Capture the cell that displays the provided text and extract its (x, y) central coordinate. 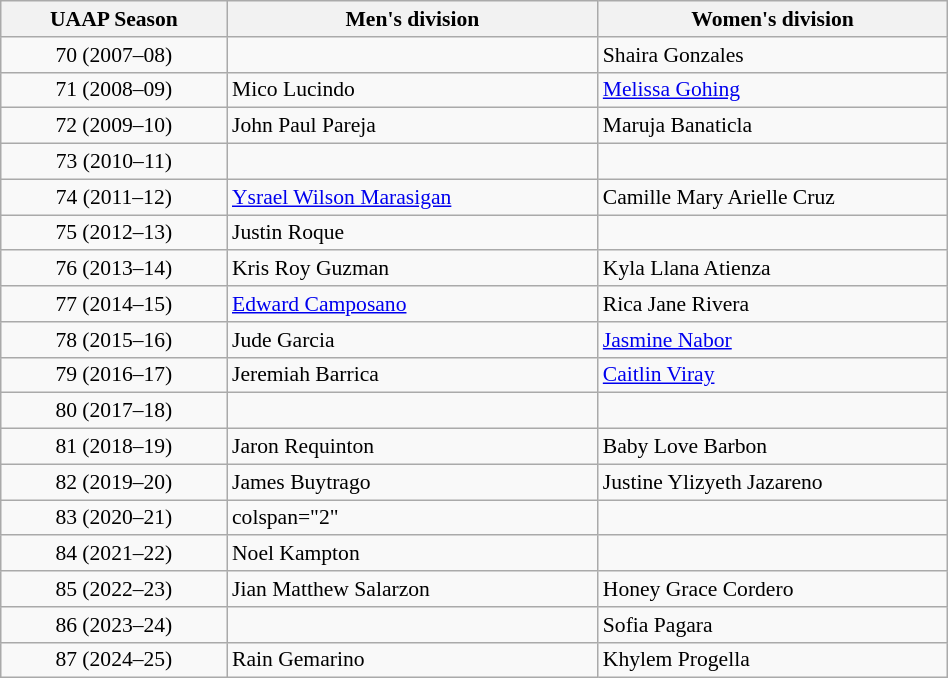
Ysrael Wilson Marasigan (412, 197)
John Paul Pareja (412, 126)
82 (2019–20) (114, 482)
Edward Camposano (412, 304)
85 (2022–23) (114, 589)
Kyla Llana Atienza (772, 269)
Rain Gemarino (412, 660)
Rica Jane Rivera (772, 304)
Jasmine Nabor (772, 340)
Melissa Gohing (772, 90)
73 (2010–11) (114, 162)
87 (2024–25) (114, 660)
77 (2014–15) (114, 304)
78 (2015–16) (114, 340)
75 (2012–13) (114, 233)
74 (2011–12) (114, 197)
colspan="2" (412, 518)
Caitlin Viray (772, 375)
Justine Ylizyeth Jazareno (772, 482)
Jaron Requinton (412, 447)
84 (2021–22) (114, 554)
83 (2020–21) (114, 518)
Jude Garcia (412, 340)
UAAP Season (114, 19)
Women's division (772, 19)
79 (2016–17) (114, 375)
Justin Roque (412, 233)
72 (2009–10) (114, 126)
Jeremiah Barrica (412, 375)
80 (2017–18) (114, 411)
Kris Roy Guzman (412, 269)
Khylem Progella (772, 660)
70 (2007–08) (114, 55)
Noel Kampton (412, 554)
86 (2023–24) (114, 625)
Baby Love Barbon (772, 447)
Honey Grace Cordero (772, 589)
Maruja Banaticla (772, 126)
Jian Matthew Salarzon (412, 589)
Shaira Gonzales (772, 55)
76 (2013–14) (114, 269)
81 (2018–19) (114, 447)
71 (2008–09) (114, 90)
James Buytrago (412, 482)
Men's division (412, 19)
Camille Mary Arielle Cruz (772, 197)
Mico Lucindo (412, 90)
Sofia Pagara (772, 625)
